Search for the cell housing the specified text and yield its [X, Y] center coordinate. 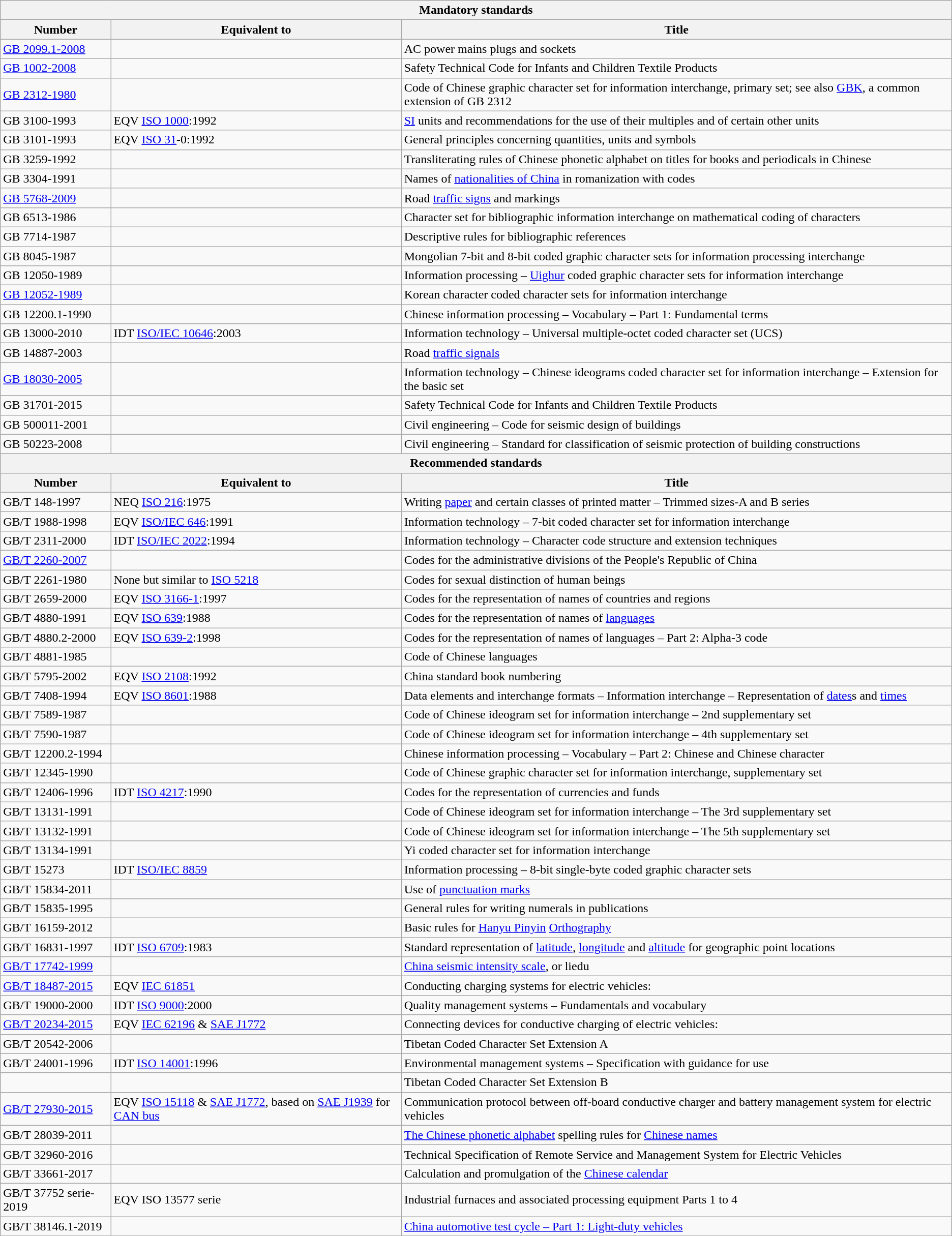
EQV ISO 8601:1988 [256, 696]
Road traffic signs and markings [676, 198]
Tibetan Coded Character Set Extension A [676, 1044]
General rules for writing numerals in publications [676, 909]
Code of Chinese ideogram set for information interchange – 4th supplementary set [676, 734]
EQV ISO/IEC 646:1991 [256, 521]
Code of Chinese ideogram set for information interchange – The 5th supplementary set [676, 831]
Communication protocol between off-board conductive charger and battery management system for electric vehicles [676, 1108]
GB/T 33661-2017 [56, 1173]
Character set for bibliographic information interchange on mathematical coding of characters [676, 217]
Tibetan Coded Character Set Extension B [676, 1082]
Names of nationalities of China in romanization with codes [676, 178]
GB/T 4880-1991 [56, 618]
GB/T 19000-2000 [56, 1005]
GB/T 12345-1990 [56, 773]
Information processing – 8-bit single-byte coded graphic character sets [676, 869]
EQV IEC 61851 [256, 986]
Chinese information processing – Vocabulary – Part 1: Fundamental terms [676, 314]
GB/T 148-1997 [56, 502]
GB/T 16831-1997 [56, 947]
Standard representation of latitude, longitude and altitude for geographic point locations [676, 947]
GB 1002‐2008 [56, 68]
GB 5768-2009 [56, 198]
GB/T 15834-2011 [56, 889]
Quality management systems – Fundamentals and vocabulary [676, 1005]
Yi coded character set for information interchange [676, 850]
SI units and recommendations for the use of their multiples and of certain other units [676, 120]
GB 3259-1992 [56, 159]
EQV ISO 639-2:1998 [256, 638]
Chinese information processing – Vocabulary – Part 2: Chinese and Chinese character [676, 753]
GB/T 4880.2-2000 [56, 638]
GB/T 15835-1995 [56, 909]
Codes for sexual distinction of human beings [676, 579]
GB 3101-1993 [56, 140]
GB/T 27930-2015 [56, 1108]
Code of Chinese graphic character set for information interchange, supplementary set [676, 773]
EQV IEC 62196 & SAE J1772 [256, 1024]
GB/T 37752 serie-2019 [56, 1200]
GB/T 13134-1991 [56, 850]
Information technology – Chinese ideograms coded character set for information interchange – Extension for the basic set [676, 379]
Codes for the representation of currencies and funds [676, 792]
Use of punctuation marks [676, 889]
GB/T 16159-2012 [56, 928]
Environmental management systems – Specification with guidance for use [676, 1063]
Code of Chinese ideogram set for information interchange – The 3rd supplementary set [676, 811]
IDT ISO 4217:1990 [256, 792]
GB 3304-1991 [56, 178]
GB/T 2659-2000 [56, 599]
Information technology – Character code structure and extension techniques [676, 540]
Civil engineering – Code for seismic design of buildings [676, 425]
Code of Chinese graphic character set for information interchange, primary set; see also GBK, a common extension of GB 2312 [676, 95]
Codes for the representation of names of languages [676, 618]
GB/T 7408-1994 [56, 696]
Korean character coded character sets for information interchange [676, 295]
GB/T 4881-1985 [56, 657]
Information technology – 7-bit coded character set for information interchange [676, 521]
IDT ISO/IEC 8859 [256, 869]
GB/T 2261-1980 [56, 579]
Road traffic signals [676, 353]
GB/T 2260-2007 [56, 560]
GB/T 32960-2016 [56, 1154]
China standard book numbering [676, 676]
General principles concerning quantities, units and symbols [676, 140]
GB/T 38146.1-2019 [56, 1226]
GB 14887-2003 [56, 353]
GB 2099.1‐2008 [56, 49]
GB/T 12200.2-1994 [56, 753]
Transliterating rules of Chinese phonetic alphabet on titles for books and periodicals in Chinese [676, 159]
Code of Chinese languages [676, 657]
GB/T 12406-1996 [56, 792]
China automotive test cycle – Part 1: Light-duty vehicles [676, 1226]
Mandatory standards [476, 10]
GB 50223-2008 [56, 444]
Codes for the administrative divisions of the People's Republic of China [676, 560]
EQV ISO 3166-1:1997 [256, 599]
GB/T 13132-1991 [56, 831]
GB/T 7590-1987 [56, 734]
GB 7714-1987 [56, 236]
GB/T 13131-1991 [56, 811]
IDT ISO 14001:1996 [256, 1063]
Mongolian 7-bit and 8-bit coded graphic character sets for information processing interchange [676, 256]
GB 12200.1-1990 [56, 314]
EQV ISO 2108:1992 [256, 676]
GB/T 24001-1996 [56, 1063]
Descriptive rules for bibliographic references [676, 236]
Industrial furnaces and associated processing equipment Parts 1 to 4 [676, 1200]
IDT ISO/IEC 2022:1994 [256, 540]
GB 12050-1989 [56, 276]
Data elements and interchange formats – Information interchange – Representation of datess and times [676, 696]
GB/T 7589-1987 [56, 715]
Code of Chinese ideogram set for information interchange – 2nd supplementary set [676, 715]
EQV ISO 13577 serie [256, 1200]
GB 500011-2001 [56, 425]
EQV ISO 1000:1992 [256, 120]
Calculation and promulgation of the Chinese calendar [676, 1173]
GB 18030-2005 [56, 379]
GB/T 17742-1999 [56, 967]
Connecting devices for conductive charging of electric vehicles: [676, 1024]
Information technology – Universal multiple-octet coded character set (UCS) [676, 334]
GB/T 20542-2006 [56, 1044]
Codes for the representation of names of languages – Part 2: Alpha-3 code [676, 638]
GB/T 20234-2015 [56, 1024]
Codes for the representation of names of countries and regions [676, 599]
GB 3100-1993 [56, 120]
Technical Specification of Remote Service and Management System for Electric Vehicles [676, 1154]
GB/T 15273 [56, 869]
Basic rules for Hanyu Pinyin Orthography [676, 928]
GB 31701-2015 [56, 405]
GB/T 5795-2002 [56, 676]
GB 6513-1986 [56, 217]
GB 2312-1980 [56, 95]
GB 12052-1989 [56, 295]
GB/T 2311-2000 [56, 540]
GB/T 1988-1998 [56, 521]
Recommended standards [476, 463]
NEQ ISO 216:1975 [256, 502]
Civil engineering – Standard for classification of seismic protection of building constructions [676, 444]
Information processing – Uighur coded graphic character sets for information interchange [676, 276]
None but similar to ISO 5218 [256, 579]
EQV ISO 639:1988 [256, 618]
Conducting charging systems for electric vehicles: [676, 986]
GB 13000-2010 [56, 334]
GB/T 28039-2011 [56, 1135]
Writing paper and certain classes of printed matter – Trimmed sizes-A and B series [676, 502]
The Chinese phonetic alphabet spelling rules for Chinese names [676, 1135]
China seismic intensity scale, or liedu [676, 967]
IDT ISO 9000:2000 [256, 1005]
GB/T 18487-2015 [56, 986]
GB 8045-1987 [56, 256]
EQV ISO 15118 & SAE J1772, based on SAE J1939 for CAN bus [256, 1108]
IDT ISO/IEC 10646:2003 [256, 334]
AC power mains plugs and sockets [676, 49]
EQV ISO 31-0:1992 [256, 140]
IDT ISO 6709:1983 [256, 947]
